Locate the cell with the specified text and output its (x, y) center coordinate. 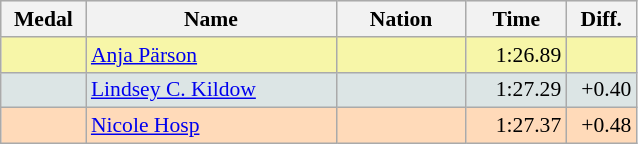
1:27.37 (516, 126)
1:27.29 (516, 90)
+0.40 (601, 90)
Name (211, 19)
Nation (401, 19)
+0.48 (601, 126)
Diff. (601, 19)
Nicole Hosp (211, 126)
Medal (44, 19)
Anja Pärson (211, 55)
Time (516, 19)
1:26.89 (516, 55)
Lindsey C. Kildow (211, 90)
